Find where the given text appears and provide that cell's center as [x, y] coordinate. 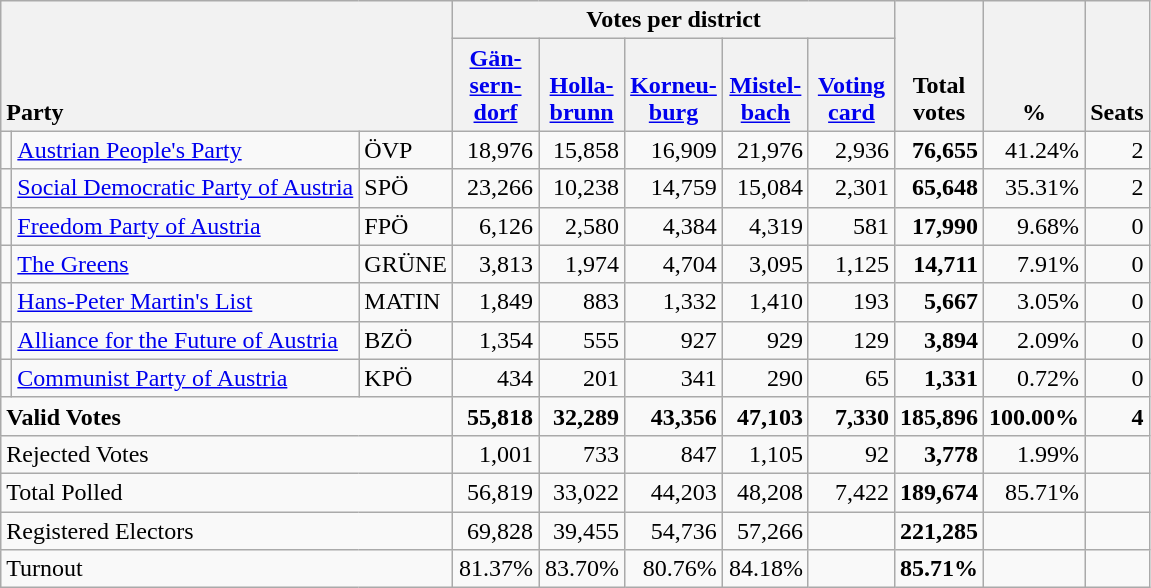
% [1034, 66]
1,849 [496, 302]
Mistel-bach [765, 85]
Total Polled [227, 492]
14,711 [938, 264]
65 [851, 378]
201 [582, 378]
847 [674, 454]
129 [851, 340]
Votingcard [851, 85]
57,266 [765, 531]
76,655 [938, 150]
81.37% [496, 569]
21,976 [765, 150]
15,084 [765, 188]
1,332 [674, 302]
1,974 [582, 264]
ÖVP [406, 150]
10,238 [582, 188]
4,384 [674, 226]
Hans-Peter Martin's List [186, 302]
15,858 [582, 150]
3,894 [938, 340]
41.24% [1034, 150]
84.18% [765, 569]
GRÜNE [406, 264]
9.68% [1034, 226]
7,330 [851, 416]
FPÖ [406, 226]
185,896 [938, 416]
1,410 [765, 302]
Gän-sern-dorf [496, 85]
4,319 [765, 226]
434 [496, 378]
39,455 [582, 531]
17,990 [938, 226]
SPÖ [406, 188]
92 [851, 454]
7,422 [851, 492]
Valid Votes [227, 416]
Alliance for the Future of Austria [186, 340]
Freedom Party of Austria [186, 226]
48,208 [765, 492]
290 [765, 378]
1,001 [496, 454]
18,976 [496, 150]
56,819 [496, 492]
100.00% [1034, 416]
1.99% [1034, 454]
2,580 [582, 226]
47,103 [765, 416]
3,095 [765, 264]
Social Democratic Party of Austria [186, 188]
Registered Electors [227, 531]
1,331 [938, 378]
6,126 [496, 226]
1,105 [765, 454]
3,813 [496, 264]
4 [1117, 416]
7.91% [1034, 264]
929 [765, 340]
0.72% [1034, 378]
44,203 [674, 492]
69,828 [496, 531]
Holla-brunn [582, 85]
32,289 [582, 416]
927 [674, 340]
555 [582, 340]
Rejected Votes [227, 454]
Totalvotes [938, 66]
KPÖ [406, 378]
3,778 [938, 454]
Austrian People's Party [186, 150]
43,356 [674, 416]
3.05% [1034, 302]
54,736 [674, 531]
Turnout [227, 569]
Korneu-burg [674, 85]
Votes per district [674, 20]
4,704 [674, 264]
1,125 [851, 264]
883 [582, 302]
23,266 [496, 188]
14,759 [674, 188]
5,667 [938, 302]
Party [227, 66]
581 [851, 226]
193 [851, 302]
2,301 [851, 188]
Seats [1117, 66]
2.09% [1034, 340]
55,818 [496, 416]
The Greens [186, 264]
2,936 [851, 150]
733 [582, 454]
80.76% [674, 569]
BZÖ [406, 340]
83.70% [582, 569]
221,285 [938, 531]
35.31% [1034, 188]
65,648 [938, 188]
Communist Party of Austria [186, 378]
33,022 [582, 492]
1,354 [496, 340]
341 [674, 378]
16,909 [674, 150]
189,674 [938, 492]
MATIN [406, 302]
